Detect which cell encompasses the target text, then output its [x, y] center coordinate. 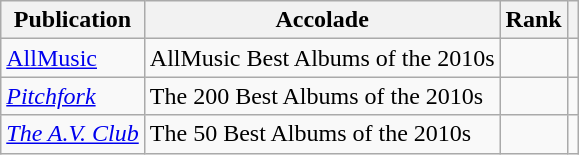
AllMusic [73, 58]
AllMusic Best Albums of the 2010s [322, 58]
Accolade [322, 20]
Publication [73, 20]
The 50 Best Albums of the 2010s [322, 134]
The 200 Best Albums of the 2010s [322, 96]
The A.V. Club [73, 134]
Rank [534, 20]
Pitchfork [73, 96]
